Locate the cell with the specified text and output its (x, y) center coordinate. 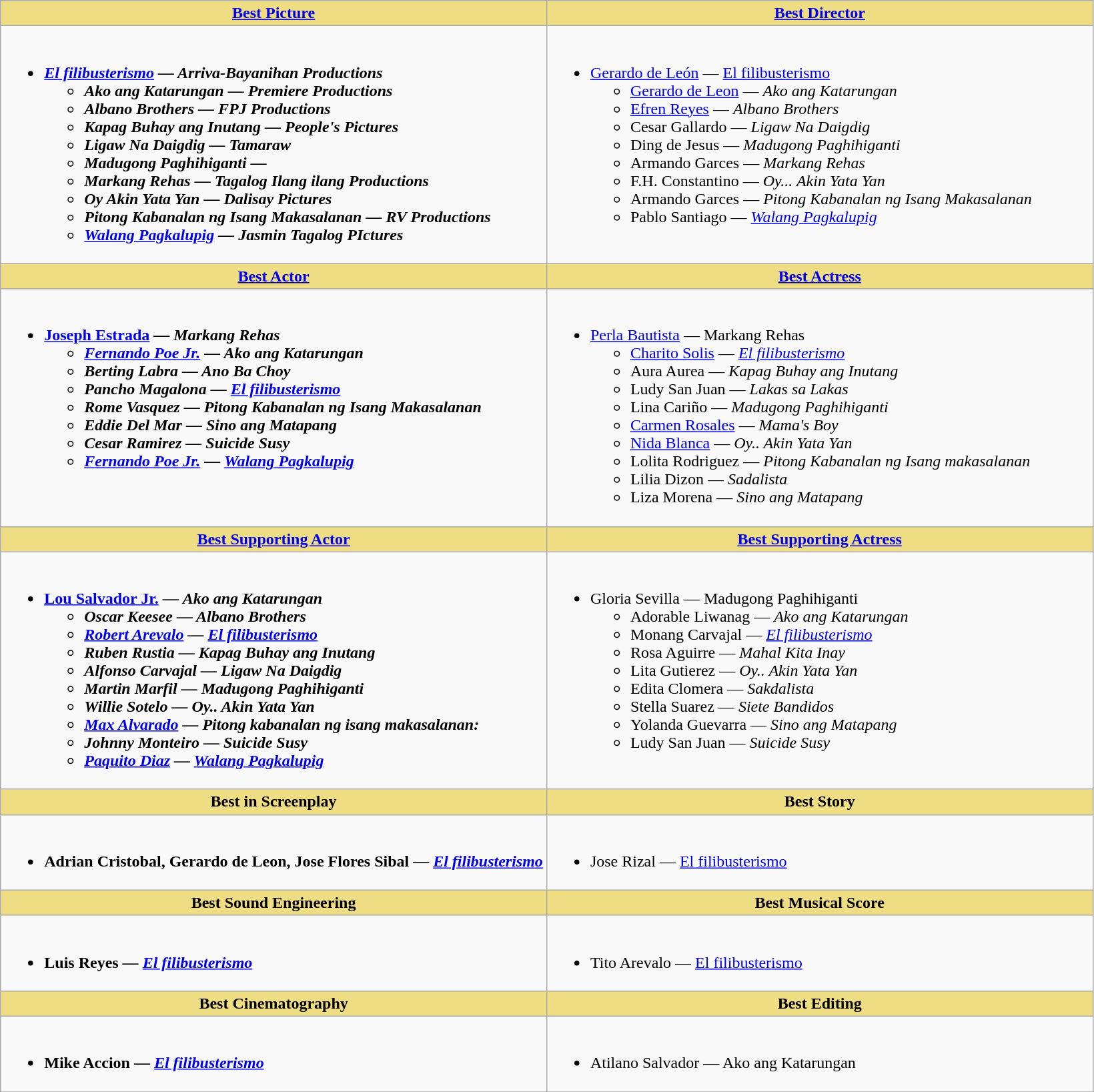
Adrian Cristobal, Gerardo de Leon, Jose Flores Sibal — El filibusterismo (273, 853)
Luis Reyes — El filibusterismo (273, 953)
Best Musical Score (819, 903)
Best Story (819, 802)
Best Supporting Actress (819, 539)
Best Editing (819, 1003)
Jose Rizal — El filibusterismo (819, 853)
Best Supporting Actor (273, 539)
Best Director (819, 13)
Tito Arevalo — El filibusterismo (819, 953)
Atilano Salvador — Ako ang Katarungan (819, 1054)
Best Sound Engineering (273, 903)
Best in Screenplay (273, 802)
Best Actor (273, 276)
Mike Accion — El filibusterismo (273, 1054)
Best Picture (273, 13)
Best Actress (819, 276)
Best Cinematography (273, 1003)
